For the text-containing cell, return its midpoint in [x, y] coordinate format. 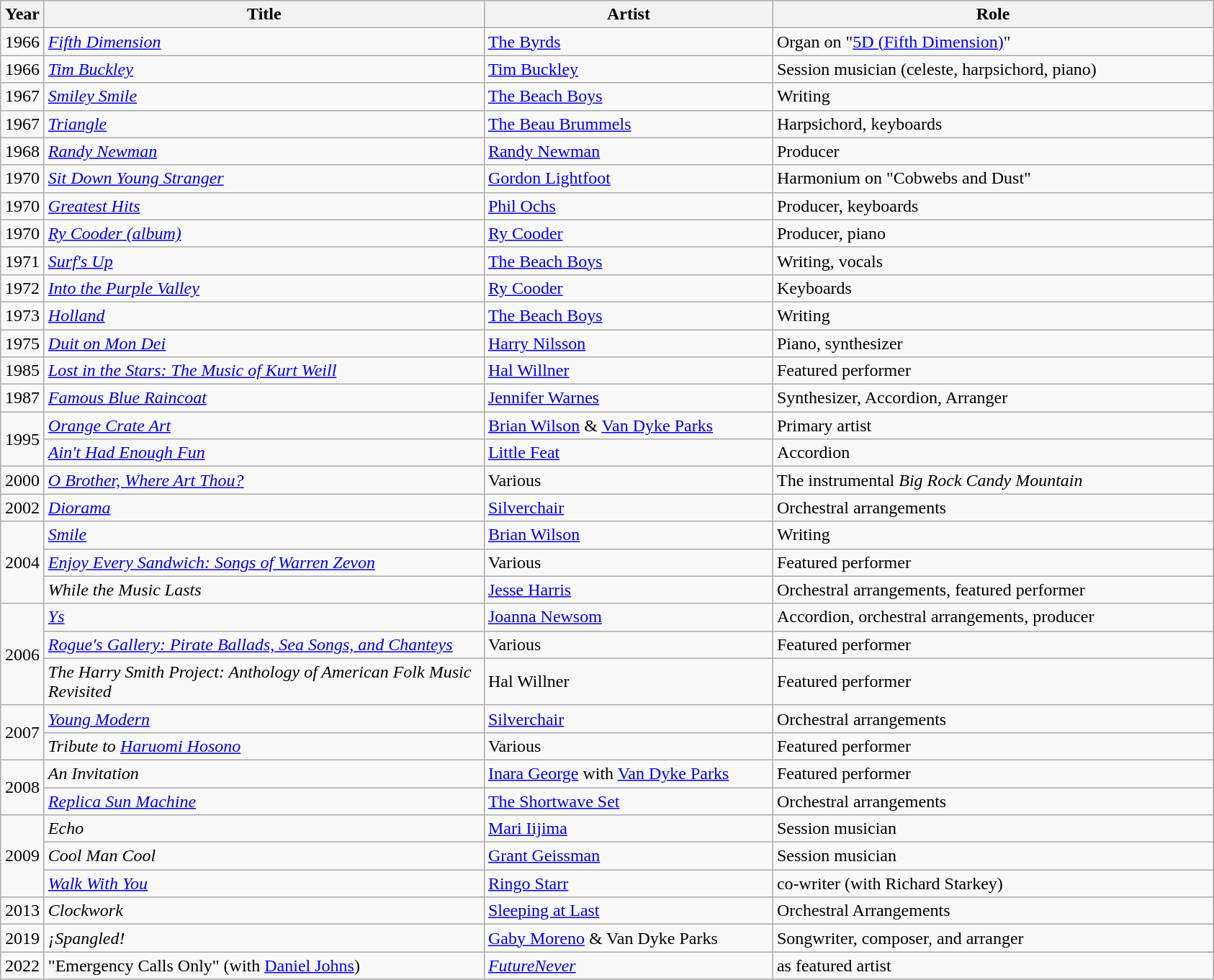
Ringo Starr [628, 884]
Ys [264, 617]
Gaby Moreno & Van Dyke Parks [628, 938]
Year [23, 14]
The instrumental Big Rock Candy Mountain [992, 480]
Lost in the Stars: The Music of Kurt Weill [264, 371]
Smile [264, 535]
1971 [23, 261]
Diorama [264, 508]
Harmonium on "Cobwebs and Dust" [992, 179]
1975 [23, 343]
Inara George with Van Dyke Parks [628, 773]
Holland [264, 315]
Young Modern [264, 719]
Grant Geissman [628, 856]
Producer, piano [992, 233]
Gordon Lightfoot [628, 179]
Enjoy Every Sandwich: Songs of Warren Zevon [264, 562]
Title [264, 14]
Piano, synthesizer [992, 343]
1995 [23, 439]
O Brother, Where Art Thou? [264, 480]
Ry Cooder (album) [264, 233]
Brian Wilson [628, 535]
1985 [23, 371]
Fifth Dimension [264, 42]
2002 [23, 508]
Echo [264, 829]
as featured artist [992, 966]
2006 [23, 654]
2007 [23, 732]
Organ on "5D (Fifth Dimension)" [992, 42]
1987 [23, 398]
An Invitation [264, 773]
Cool Man Cool [264, 856]
1968 [23, 151]
1973 [23, 315]
Jesse Harris [628, 590]
2008 [23, 787]
Joanna Newsom [628, 617]
2022 [23, 966]
Triangle [264, 124]
Surf's Up [264, 261]
The Shortwave Set [628, 801]
Jennifer Warnes [628, 398]
Accordion [992, 453]
1972 [23, 288]
Tribute to Haruomi Hosono [264, 746]
2019 [23, 938]
Clockwork [264, 911]
Songwriter, composer, and arranger [992, 938]
co-writer (with Richard Starkey) [992, 884]
The Byrds [628, 42]
Artist [628, 14]
While the Music Lasts [264, 590]
2013 [23, 911]
Harpsichord, keyboards [992, 124]
Orchestral arrangements, featured performer [992, 590]
Accordion, orchestral arrangements, producer [992, 617]
Walk With You [264, 884]
2000 [23, 480]
Ain't Had Enough Fun [264, 453]
Orchestral Arrangements [992, 911]
Rogue's Gallery: Pirate Ballads, Sea Songs, and Chanteys [264, 644]
Phil Ochs [628, 206]
Greatest Hits [264, 206]
Replica Sun Machine [264, 801]
Into the Purple Valley [264, 288]
Duit on Mon Dei [264, 343]
Little Feat [628, 453]
Producer, keyboards [992, 206]
The Beau Brummels [628, 124]
Sit Down Young Stranger [264, 179]
Keyboards [992, 288]
The Harry Smith Project: Anthology of American Folk Music Revisited [264, 681]
Smiley Smile [264, 96]
¡Spangled! [264, 938]
Mari Iijima [628, 829]
Writing, vocals [992, 261]
Sleeping at Last [628, 911]
Role [992, 14]
Harry Nilsson [628, 343]
2009 [23, 856]
"Emergency Calls Only" (with Daniel Johns) [264, 966]
Famous Blue Raincoat [264, 398]
Session musician (celeste, harpsichord, piano) [992, 69]
FutureNever [628, 966]
Primary artist [992, 426]
Orange Crate Art [264, 426]
Synthesizer, Accordion, Arranger [992, 398]
Brian Wilson & Van Dyke Parks [628, 426]
Producer [992, 151]
2004 [23, 562]
